For the text-containing cell, return its midpoint in [X, Y] coordinate format. 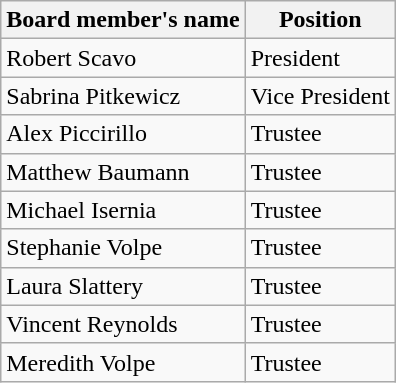
Vice President [320, 96]
Board member's name [123, 20]
Meredith Volpe [123, 362]
Laura Slattery [123, 286]
Position [320, 20]
Matthew Baumann [123, 172]
Sabrina Pitkewicz [123, 96]
Robert Scavo [123, 58]
Vincent Reynolds [123, 324]
Alex Piccirillo [123, 134]
Michael Isernia [123, 210]
President [320, 58]
Stephanie Volpe [123, 248]
